Return the (X, Y) coordinate for the center point of the cell that contains the specified text.  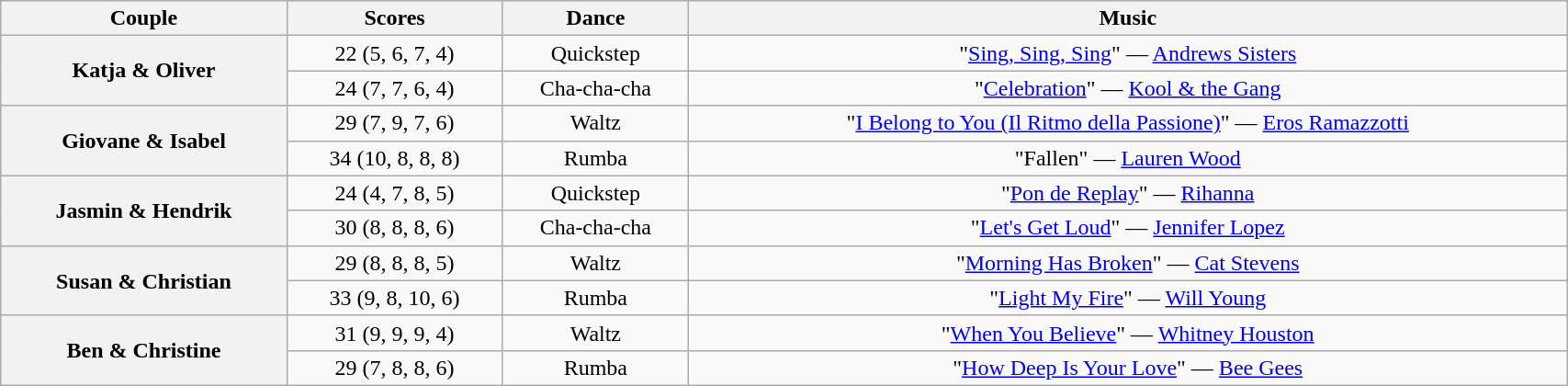
29 (7, 9, 7, 6) (395, 123)
30 (8, 8, 8, 6) (395, 228)
"I Belong to You (Il Ritmo della Passione)" — Eros Ramazzotti (1128, 123)
29 (7, 8, 8, 6) (395, 368)
34 (10, 8, 8, 8) (395, 158)
"Fallen" — Lauren Wood (1128, 158)
"Pon de Replay" — Rihanna (1128, 193)
24 (4, 7, 8, 5) (395, 193)
"How Deep Is Your Love" — Bee Gees (1128, 368)
Couple (143, 18)
Jasmin & Hendrik (143, 210)
Susan & Christian (143, 280)
Ben & Christine (143, 350)
"Let's Get Loud" — Jennifer Lopez (1128, 228)
"Celebration" — Kool & the Gang (1128, 88)
31 (9, 9, 9, 4) (395, 333)
Dance (595, 18)
Giovane & Isabel (143, 141)
"Morning Has Broken" — Cat Stevens (1128, 263)
Scores (395, 18)
29 (8, 8, 8, 5) (395, 263)
22 (5, 6, 7, 4) (395, 53)
"Light My Fire" — Will Young (1128, 298)
"When You Believe" — Whitney Houston (1128, 333)
33 (9, 8, 10, 6) (395, 298)
24 (7, 7, 6, 4) (395, 88)
Music (1128, 18)
"Sing, Sing, Sing" — Andrews Sisters (1128, 53)
Katja & Oliver (143, 71)
